Provide the [x, y] coordinate of the cell's center where the given text is located.  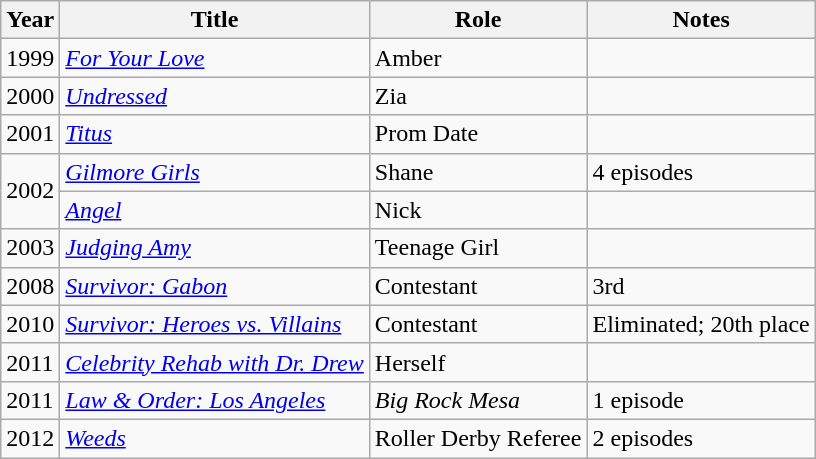
2001 [30, 134]
3rd [701, 286]
Titus [214, 134]
Year [30, 20]
Eliminated; 20th place [701, 324]
Notes [701, 20]
4 episodes [701, 172]
Law & Order: Los Angeles [214, 400]
2010 [30, 324]
Survivor: Heroes vs. Villains [214, 324]
1999 [30, 58]
2000 [30, 96]
Celebrity Rehab with Dr. Drew [214, 362]
Role [478, 20]
Herself [478, 362]
Shane [478, 172]
Roller Derby Referee [478, 438]
Title [214, 20]
2012 [30, 438]
Undressed [214, 96]
Prom Date [478, 134]
Teenage Girl [478, 248]
Big Rock Mesa [478, 400]
Nick [478, 210]
2 episodes [701, 438]
Amber [478, 58]
Weeds [214, 438]
Survivor: Gabon [214, 286]
Zia [478, 96]
2003 [30, 248]
Angel [214, 210]
For Your Love [214, 58]
1 episode [701, 400]
Judging Amy [214, 248]
Gilmore Girls [214, 172]
2002 [30, 191]
2008 [30, 286]
